From the cell containing the given text, extract its center point as [X, Y] coordinate. 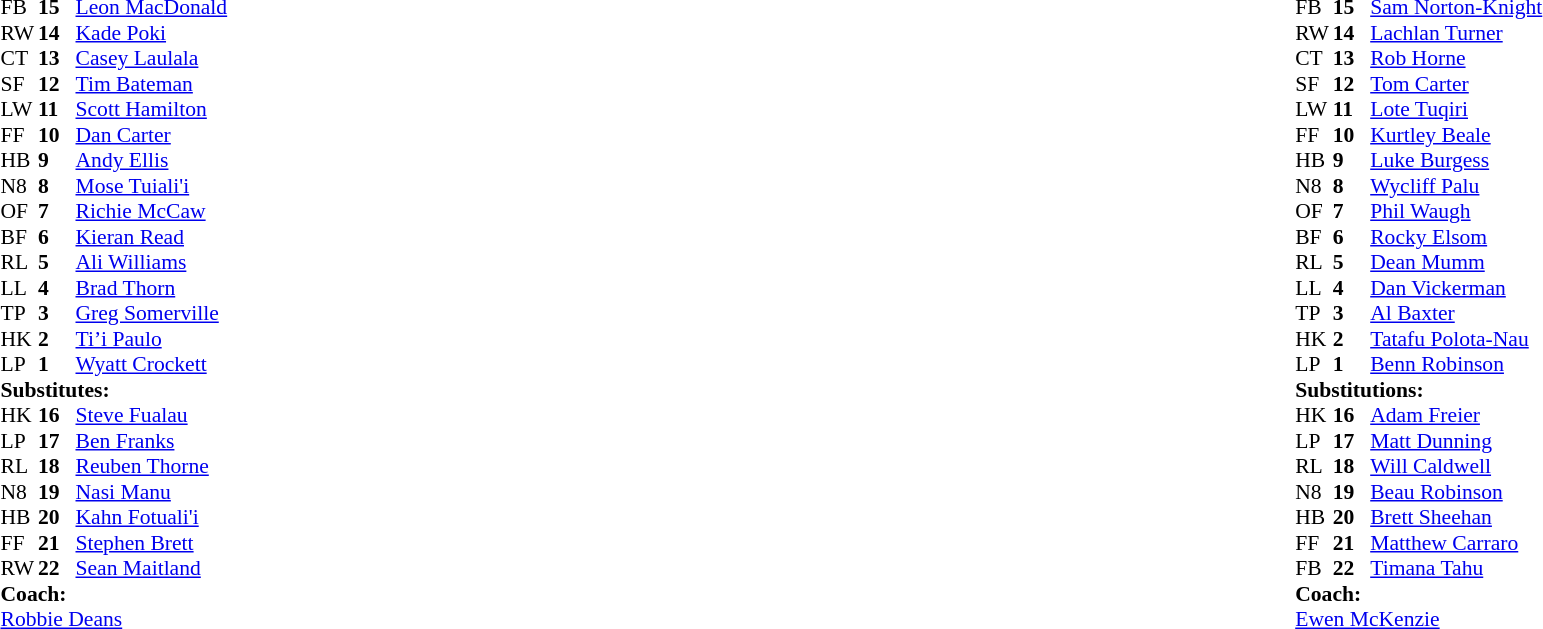
Timana Tahu [1456, 569]
Dan Vickerman [1456, 288]
Steve Fualau [152, 415]
Ali Williams [152, 263]
Lote Tuqiri [1456, 109]
Kurtley Beale [1456, 135]
Dean Mumm [1456, 263]
Nasi Manu [152, 492]
Will Caldwell [1456, 467]
Casey Laulala [152, 59]
Greg Somerville [152, 313]
Ben Franks [152, 441]
Kieran Read [152, 237]
Ti’i Paulo [152, 339]
Dan Carter [152, 135]
Rocky Elsom [1456, 237]
Beau Robinson [1456, 492]
Scott Hamilton [152, 109]
Reuben Thorne [152, 467]
Adam Freier [1456, 415]
Rob Horne [1456, 59]
Luke Burgess [1456, 161]
Wycliff Palu [1456, 186]
Benn Robinson [1456, 365]
Matthew Carraro [1456, 543]
Richie McCaw [152, 211]
Phil Waugh [1456, 211]
Tim Bateman [152, 84]
Lachlan Turner [1456, 33]
Substitutes: [114, 390]
Brad Thorn [152, 288]
Stephen Brett [152, 543]
Mose Tuiali'i [152, 186]
Substitutions: [1418, 390]
Tom Carter [1456, 84]
Andy Ellis [152, 161]
Sean Maitland [152, 569]
Tatafu Polota-Nau [1456, 339]
Brett Sheehan [1456, 517]
Wyatt Crockett [152, 365]
Al Baxter [1456, 313]
FB [1314, 569]
Kahn Fotuali'i [152, 517]
Matt Dunning [1456, 441]
Kade Poki [152, 33]
